Return [X, Y] of the center of cell containing provided text 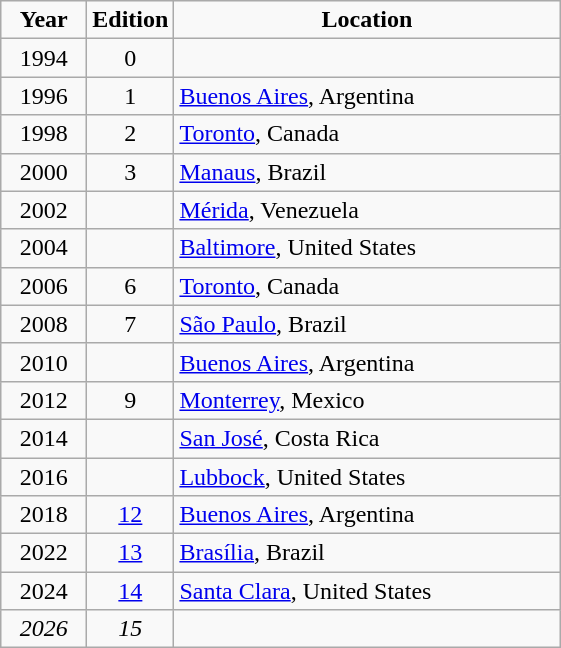
15 [130, 629]
1994 [44, 58]
Santa Clara, United States [367, 591]
Location [367, 20]
Edition [130, 20]
2002 [44, 210]
1998 [44, 134]
2026 [44, 629]
14 [130, 591]
2018 [44, 515]
2016 [44, 477]
9 [130, 400]
7 [130, 324]
2014 [44, 438]
2004 [44, 248]
Baltimore, United States [367, 248]
2010 [44, 362]
2022 [44, 553]
2 [130, 134]
2024 [44, 591]
São Paulo, Brazil [367, 324]
Manaus, Brazil [367, 172]
12 [130, 515]
1996 [44, 96]
Lubbock, United States [367, 477]
3 [130, 172]
Year [44, 20]
2006 [44, 286]
2008 [44, 324]
6 [130, 286]
San José, Costa Rica [367, 438]
13 [130, 553]
Brasília, Brazil [367, 553]
2000 [44, 172]
Monterrey, Mexico [367, 400]
Mérida, Venezuela [367, 210]
1 [130, 96]
2012 [44, 400]
0 [130, 58]
